Extract the [x, y] coordinate from the center of the cell holding the provided text.  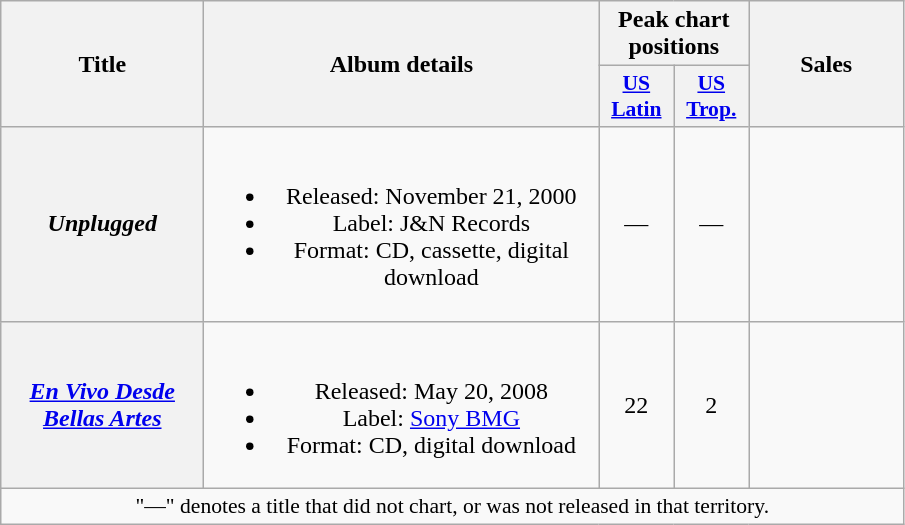
Released: November 21, 2000Label: J&N RecordsFormat: CD, cassette, digital download [402, 224]
Album details [402, 64]
Sales [826, 64]
USTrop. [712, 96]
2 [712, 404]
Peak chart positions [674, 34]
22 [636, 404]
Released: May 20, 2008Label: Sony BMGFormat: CD, digital download [402, 404]
"—" denotes a title that did not chart, or was not released in that territory. [452, 506]
Title [102, 64]
Unplugged [102, 224]
En Vivo Desde Bellas Artes [102, 404]
USLatin [636, 96]
